From the cell containing the given text, extract its center point as (X, Y) coordinate. 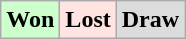
Draw (150, 20)
Lost (88, 20)
Won (30, 20)
